Identify which cell holds the provided text, then report its (x, y) central coordinate. 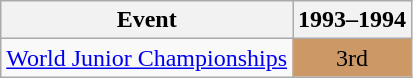
World Junior Championships (147, 58)
Event (147, 20)
1993–1994 (352, 20)
3rd (352, 58)
